Identify which cell holds the provided text, then report its [X, Y] central coordinate. 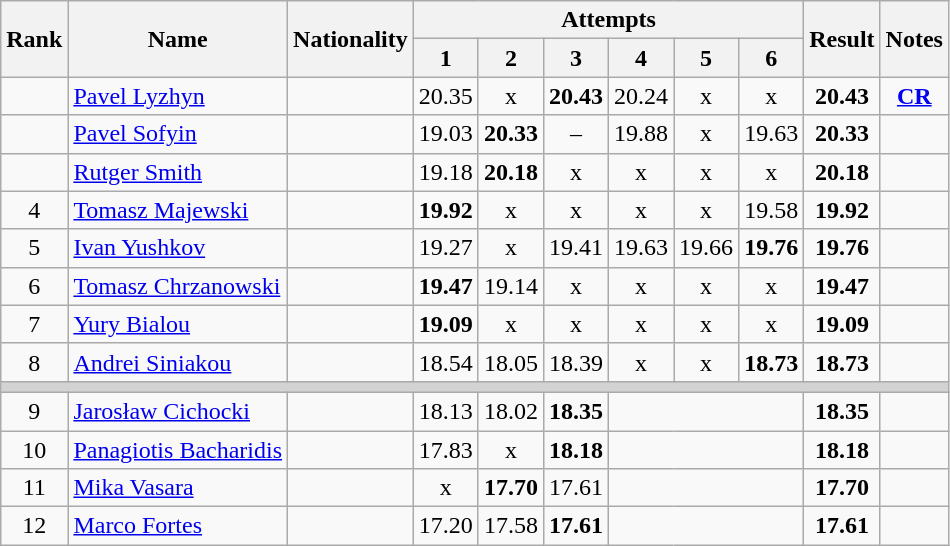
Panagiotis Bacharidis [178, 449]
19.41 [576, 248]
17.83 [446, 449]
Ivan Yushkov [178, 248]
20.24 [640, 96]
Nationality [351, 39]
11 [34, 488]
Tomasz Chrzanowski [178, 286]
Andrei Siniakou [178, 362]
8 [34, 362]
Jarosław Cichocki [178, 411]
Tomasz Majewski [178, 210]
Pavel Sofyin [178, 134]
17.20 [446, 526]
19.14 [510, 286]
18.13 [446, 411]
Name [178, 39]
Attempts [608, 20]
Marco Fortes [178, 526]
17.58 [510, 526]
18.39 [576, 362]
18.54 [446, 362]
18.05 [510, 362]
19.58 [772, 210]
Mika Vasara [178, 488]
19.66 [706, 248]
2 [510, 58]
– [576, 134]
Pavel Lyzhyn [178, 96]
9 [34, 411]
1 [446, 58]
Result [842, 39]
19.88 [640, 134]
CR [914, 96]
19.03 [446, 134]
Rutger Smith [178, 172]
Rank [34, 39]
19.18 [446, 172]
10 [34, 449]
Notes [914, 39]
12 [34, 526]
19.27 [446, 248]
20.35 [446, 96]
18.02 [510, 411]
Yury Bialou [178, 324]
7 [34, 324]
3 [576, 58]
